Extract the (x, y) coordinate from the center of the cell holding the provided text.  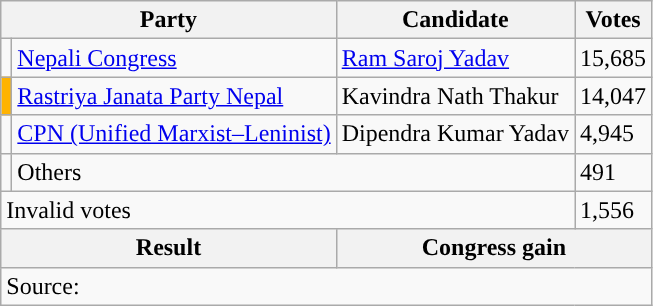
Source: (326, 286)
Invalid votes (288, 210)
491 (614, 172)
Dipendra Kumar Yadav (455, 134)
Others (294, 172)
1,556 (614, 210)
15,685 (614, 58)
4,945 (614, 134)
Kavindra Nath Thakur (455, 96)
Candidate (455, 20)
Result (168, 248)
Nepali Congress (174, 58)
Congress gain (494, 248)
14,047 (614, 96)
Rastriya Janata Party Nepal (174, 96)
Party (168, 20)
Votes (614, 20)
CPN (Unified Marxist–Leninist) (174, 134)
Ram Saroj Yadav (455, 58)
